Extract the (X, Y) coordinate from the center of the cell holding the provided text.  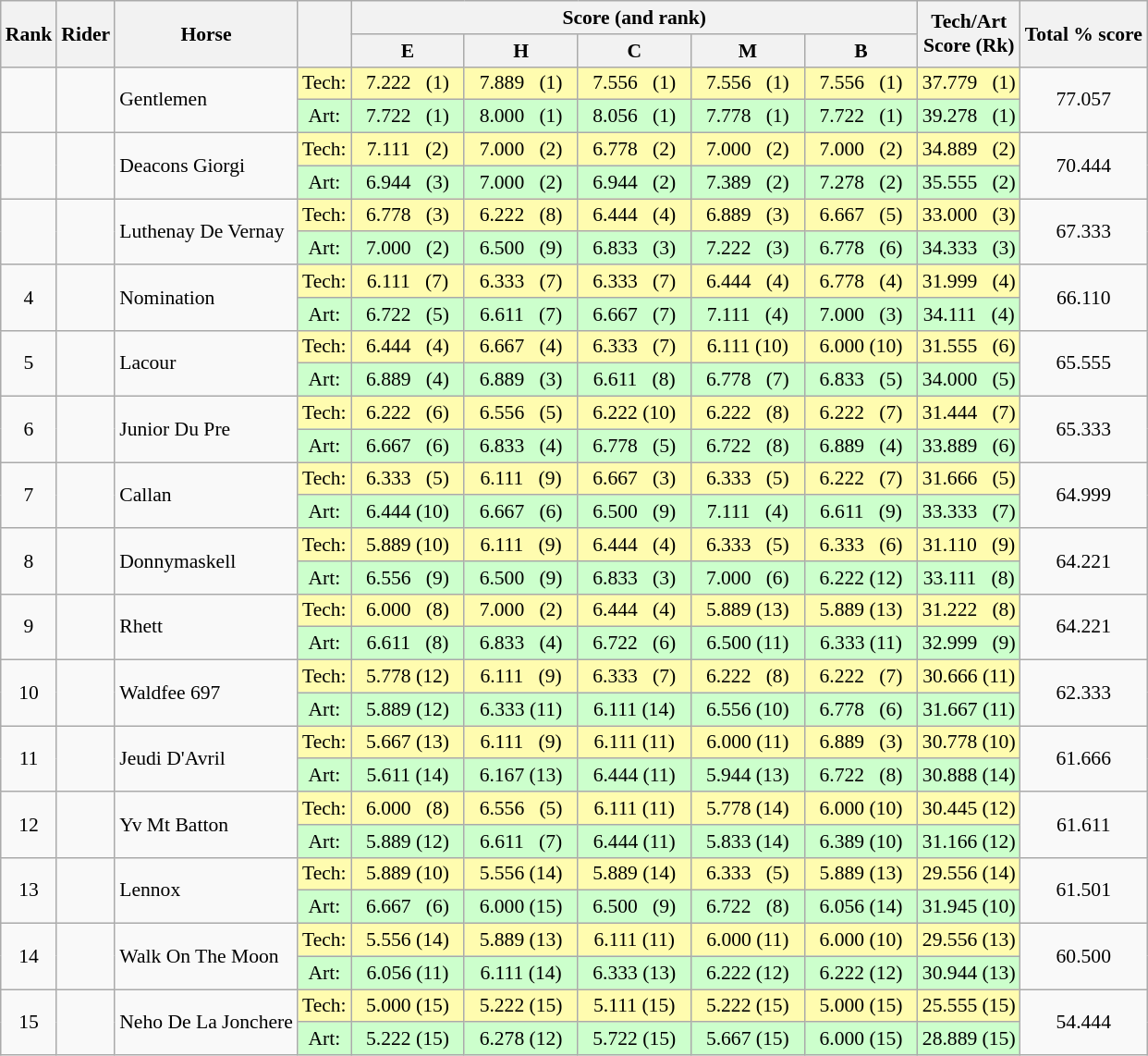
31.945 (10) (969, 907)
6.778 (4) (861, 281)
C (634, 51)
6.833 (5) (861, 380)
65.333 (1083, 429)
66.110 (1083, 298)
33.111 (8) (969, 578)
5 (30, 362)
67.333 (1083, 231)
34.111 (4) (969, 314)
6.667 (5) (861, 215)
6.722 (5) (409, 314)
39.278 (1) (969, 117)
Rider (85, 33)
6.056 (11) (409, 973)
7.889 (1) (521, 83)
6.278 (12) (521, 1039)
6.500 (11) (749, 644)
7.778 (1) (749, 117)
Nomination (206, 298)
7.222 (3) (749, 249)
60.500 (1083, 956)
12 (30, 825)
6.111 (10) (749, 347)
5.833 (14) (749, 841)
6.333 (6) (861, 545)
6.667 (3) (634, 479)
34.889 (2) (969, 150)
6.944 (3) (409, 182)
65.555 (1083, 362)
29.556 (13) (969, 940)
5.889 (14) (634, 874)
31.555 (6) (969, 347)
6.556 (10) (749, 709)
Walk On The Moon (206, 956)
Luthenay De Vernay (206, 231)
6.667 (7) (634, 314)
7.389 (2) (749, 182)
31.222 (8) (969, 610)
9 (30, 627)
6.556 (9) (409, 578)
31.666 (5) (969, 479)
Yv Mt Batton (206, 825)
62.333 (1083, 694)
6.611 (9) (861, 512)
8.000 (1) (521, 117)
6.667 (4) (521, 347)
6.778 (5) (634, 446)
6.222 (10) (634, 413)
31.667 (11) (969, 709)
33.333 (7) (969, 512)
35.555 (2) (969, 182)
B (861, 51)
77.057 (1083, 100)
5.667 (13) (409, 743)
8 (30, 560)
30.888 (14) (969, 776)
30.778 (10) (969, 743)
7.222 (1) (409, 83)
7.111 (2) (409, 150)
Junior Du Pre (206, 429)
30.445 (12) (969, 808)
M (749, 51)
6.778 (2) (634, 150)
13 (30, 890)
7.000 (3) (861, 314)
61.611 (1083, 825)
7.278 (2) (861, 182)
6 (30, 429)
70.444 (1083, 166)
6.778 (7) (749, 380)
5.778 (14) (749, 808)
6.444 (10) (409, 512)
54.444 (1083, 1023)
30.666 (11) (969, 677)
Lacour (206, 362)
32.999 (9) (969, 644)
30.944 (13) (969, 973)
25.555 (15) (969, 1006)
Callan (206, 496)
6.778 (3) (409, 215)
61.501 (1083, 890)
33.000 (3) (969, 215)
5.722 (15) (634, 1039)
31.444 (7) (969, 413)
31.110 (9) (969, 545)
31.999 (4) (969, 281)
29.556 (14) (969, 874)
7.000 (6) (749, 578)
5.667 (15) (749, 1039)
Donnymaskell (206, 560)
Score (and rank) (634, 18)
Lennox (206, 890)
Tech/ArtScore (Rk) (969, 33)
Jeudi D'Avril (206, 758)
4 (30, 298)
64.999 (1083, 496)
5.944 (13) (749, 776)
5.111 (15) (634, 1006)
15 (30, 1023)
Horse (206, 33)
6.333 (13) (634, 973)
6.722 (6) (634, 644)
Waldfee 697 (206, 694)
37.779 (1) (969, 83)
11 (30, 758)
6.167 (13) (521, 776)
6.944 (2) (634, 182)
Gentlemen (206, 100)
5.778 (12) (409, 677)
34.000 (5) (969, 380)
Total % score (1083, 33)
H (521, 51)
5.611 (14) (409, 776)
6.222 (6) (409, 413)
33.889 (6) (969, 446)
Rank (30, 33)
6.389 (10) (861, 841)
61.666 (1083, 758)
6.111 (7) (409, 281)
31.166 (12) (969, 841)
14 (30, 956)
Deacons Giorgi (206, 166)
10 (30, 694)
34.333 (3) (969, 249)
6.056 (14) (861, 907)
Rhett (206, 627)
28.889 (15) (969, 1039)
E (409, 51)
8.056 (1) (634, 117)
7 (30, 496)
Neho De La Jonchere (206, 1023)
